Identify which cell holds the provided text, then report its (X, Y) central coordinate. 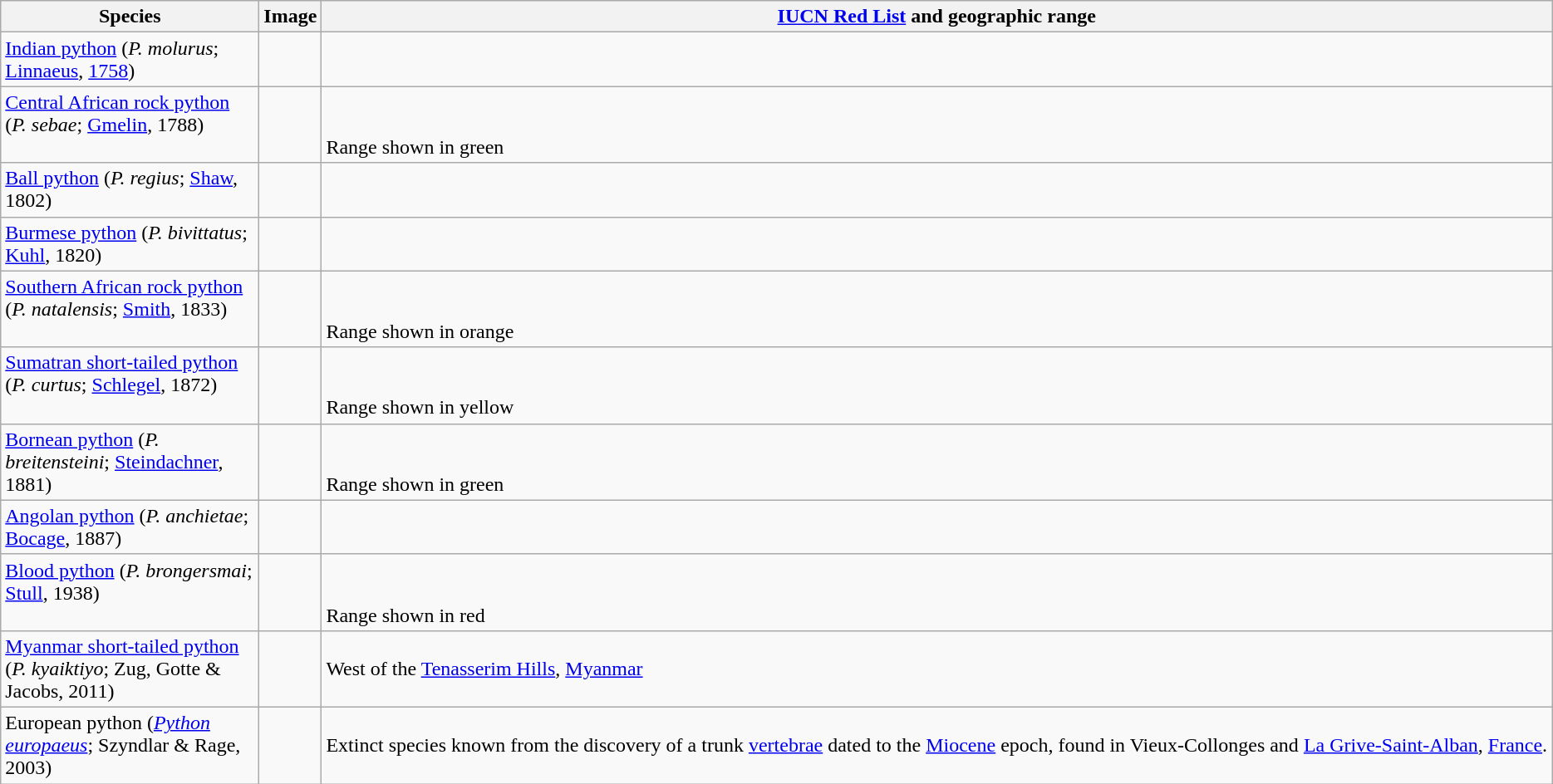
Sumatran short-tailed python (P. curtus; Schlegel, 1872) (130, 385)
Myanmar short-tailed python (P. kyaiktiyo; Zug, Gotte & Jacobs, 2011) (130, 669)
Burmese python (P. bivittatus; Kuhl, 1820) (130, 244)
Ball python (P. regius; Shaw, 1802) (130, 189)
IUCN Red List and geographic range (937, 17)
Bornean python (P. breitensteini; Steindachner, 1881) (130, 462)
Range shown in red (937, 592)
Extinct species known from the discovery of a trunk vertebrae dated to the Miocene epoch, found in Vieux-Collonges and La Grive-Saint-Alban, France. (937, 745)
Species (130, 17)
Range shown in yellow (937, 385)
Blood python (P. brongersmai; Stull, 1938) (130, 592)
Central African rock python (P. sebae; Gmelin, 1788) (130, 125)
European python (Python europaeus; Szyndlar & Rage, 2003) (130, 745)
Southern African rock python (P. natalensis; Smith, 1833) (130, 309)
Range shown in orange (937, 309)
Indian python (P. molurus; Linnaeus, 1758) (130, 60)
Angolan python (P. anchietae; Bocage, 1887) (130, 527)
Image (291, 17)
West of the Tenasserim Hills, Myanmar (937, 669)
